Pinpoint the cell where the given text exists, returning its (X, Y) midpoint coordinate. 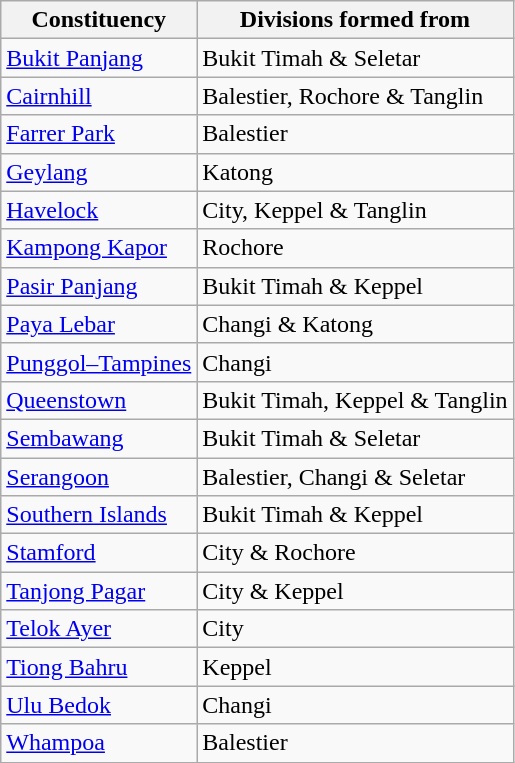
Paya Lebar (99, 324)
Havelock (99, 210)
Telok Ayer (99, 629)
Balestier, Rochore & Tanglin (355, 96)
Bukit Panjang (99, 58)
Southern Islands (99, 515)
Whampoa (99, 743)
Stamford (99, 553)
Balestier, Changi & Seletar (355, 477)
Punggol–Tampines (99, 362)
Tiong Bahru (99, 667)
Pasir Panjang (99, 286)
Farrer Park (99, 134)
Cairnhill (99, 96)
Rochore (355, 248)
Tanjong Pagar (99, 591)
Katong (355, 172)
City, Keppel & Tanglin (355, 210)
City & Keppel (355, 591)
Ulu Bedok (99, 705)
Changi & Katong (355, 324)
Queenstown (99, 400)
Serangoon (99, 477)
Bukit Timah, Keppel & Tanglin (355, 400)
Constituency (99, 20)
City & Rochore (355, 553)
Geylang (99, 172)
Sembawang (99, 438)
City (355, 629)
Kampong Kapor (99, 248)
Keppel (355, 667)
Divisions formed from (355, 20)
